Return (x, y) of the center of cell containing provided text 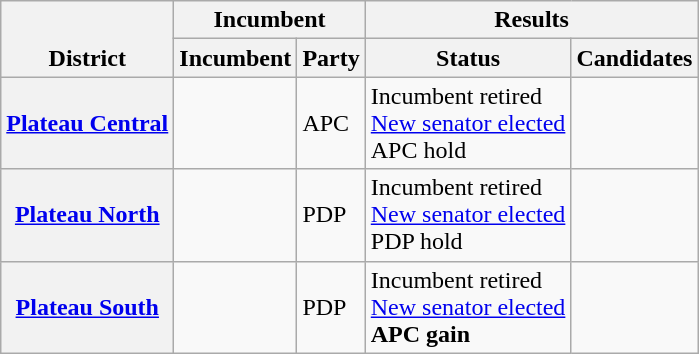
APC (331, 123)
Incumbent retiredNew senator electedAPC hold (468, 123)
Party (331, 58)
Plateau South (88, 307)
Candidates (634, 58)
Plateau Central (88, 123)
Results (532, 20)
District (88, 39)
Status (468, 58)
Incumbent retiredNew senator electedPDP hold (468, 215)
Incumbent retiredNew senator electedAPC gain (468, 307)
Plateau North (88, 215)
